Extract the [x, y] coordinate from the center of the cell holding the provided text.  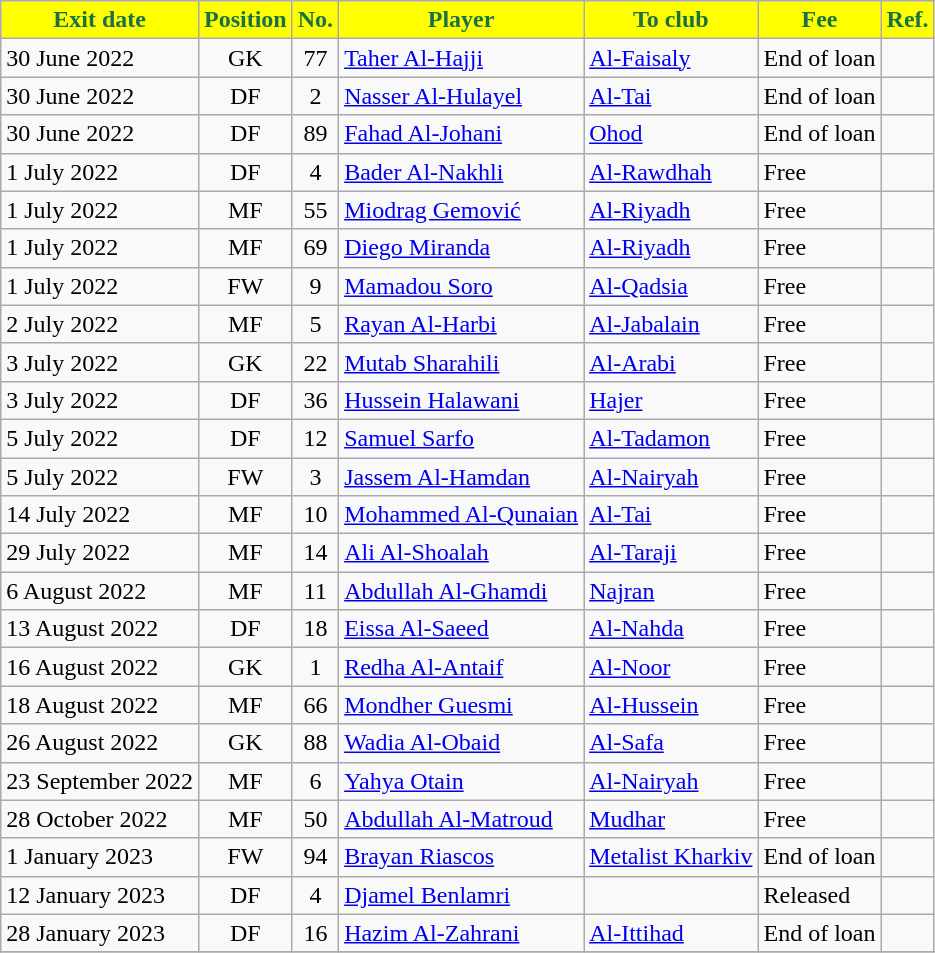
Redha Al-Antaif [462, 667]
18 [315, 629]
Samuel Sarfo [462, 438]
14 [315, 553]
26 August 2022 [100, 743]
Metalist Kharkiv [671, 857]
89 [315, 134]
50 [315, 819]
6 August 2022 [100, 591]
1 [315, 667]
Rayan Al-Harbi [462, 324]
Eissa Al-Saeed [462, 629]
Abdullah Al-Ghamdi [462, 591]
Al-Noor [671, 667]
Najran [671, 591]
94 [315, 857]
Hazim Al-Zahrani [462, 933]
Fahad Al-Johani [462, 134]
28 January 2023 [100, 933]
77 [315, 58]
Miodrag Gemović [462, 210]
11 [315, 591]
Al-Rawdhah [671, 172]
Ohod [671, 134]
Al-Arabi [671, 362]
Al-Hussein [671, 705]
Al-Safa [671, 743]
Al-Ittihad [671, 933]
9 [315, 286]
Ref. [908, 20]
Exit date [100, 20]
29 July 2022 [100, 553]
Abdullah Al-Matroud [462, 819]
Mutab Sharahili [462, 362]
Al-Jabalain [671, 324]
Jassem Al-Hamdan [462, 477]
28 October 2022 [100, 819]
Al-Nahda [671, 629]
12 January 2023 [100, 895]
23 September 2022 [100, 781]
88 [315, 743]
Mamadou Soro [462, 286]
12 [315, 438]
Hajer [671, 400]
Al-Faisaly [671, 58]
Al-Qadsia [671, 286]
Djamel Benlamri [462, 895]
Yahya Otain [462, 781]
To club [671, 20]
Mohammed Al-Qunaian [462, 515]
Al-Tadamon [671, 438]
5 [315, 324]
Nasser Al-Hulayel [462, 96]
69 [315, 248]
Position [245, 20]
3 [315, 477]
Wadia Al-Obaid [462, 743]
2 July 2022 [100, 324]
Diego Miranda [462, 248]
Mondher Guesmi [462, 705]
66 [315, 705]
14 July 2022 [100, 515]
16 [315, 933]
Released [820, 895]
2 [315, 96]
18 August 2022 [100, 705]
Hussein Halawani [462, 400]
36 [315, 400]
Taher Al-Hajji [462, 58]
Ali Al-Shoalah [462, 553]
Player [462, 20]
55 [315, 210]
No. [315, 20]
16 August 2022 [100, 667]
6 [315, 781]
Bader Al-Nakhli [462, 172]
1 January 2023 [100, 857]
22 [315, 362]
Al-Taraji [671, 553]
13 August 2022 [100, 629]
Mudhar [671, 819]
Brayan Riascos [462, 857]
10 [315, 515]
Fee [820, 20]
